Return the [X, Y] coordinate for the center point of the cell that contains the specified text.  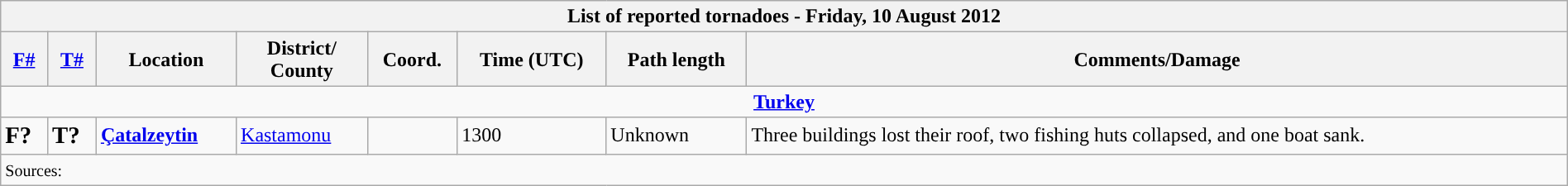
Path length [676, 60]
Comments/Damage [1157, 60]
Time (UTC) [532, 60]
T# [71, 60]
District/County [303, 60]
Turkey [784, 102]
Çatalzeytin [165, 136]
Location [165, 60]
Sources: [784, 169]
F? [25, 136]
Coord. [412, 60]
Three buildings lost their roof, two fishing huts collapsed, and one boat sank. [1157, 136]
List of reported tornadoes - Friday, 10 August 2012 [784, 17]
T? [71, 136]
F# [25, 60]
Kastamonu [303, 136]
1300 [532, 136]
Unknown [676, 136]
